Locate the cell with the specified text and output its (x, y) center coordinate. 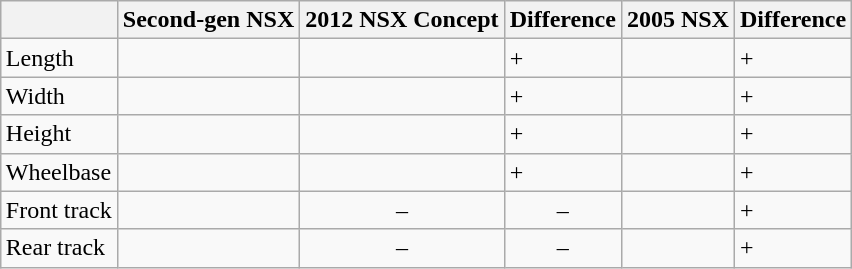
Width (58, 96)
Second-gen NSX (208, 20)
2012 NSX Concept (402, 20)
Front track (58, 210)
Height (58, 134)
2005 NSX (678, 20)
Rear track (58, 248)
Length (58, 58)
Wheelbase (58, 172)
